Identify which cell holds the provided text, then report its (X, Y) central coordinate. 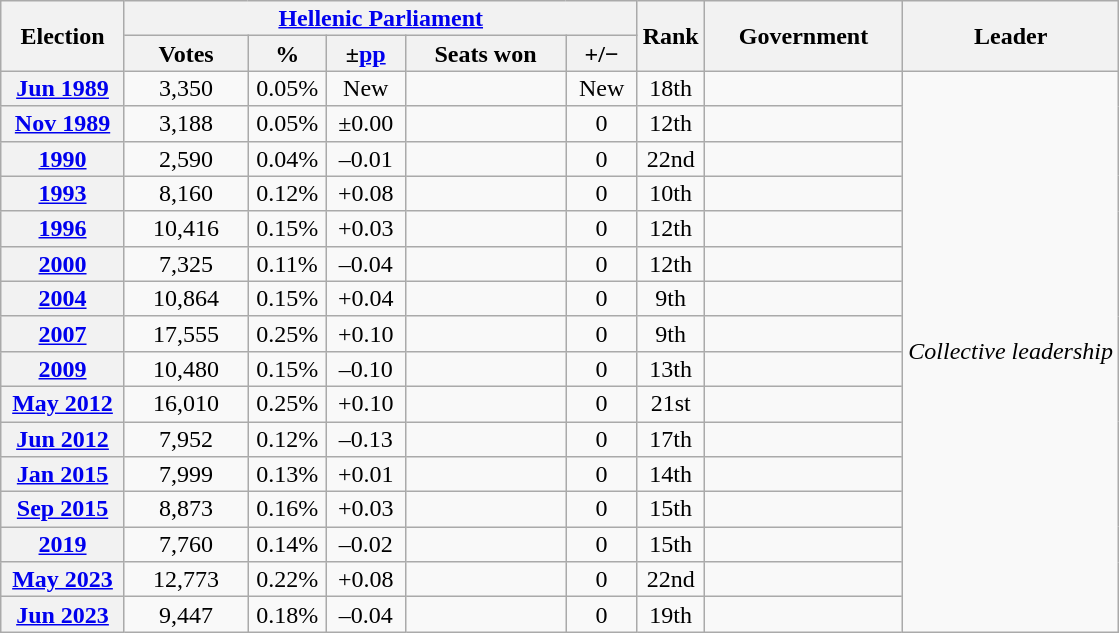
Jun 2012 (63, 440)
2004 (63, 298)
17,555 (186, 334)
13th (670, 368)
2009 (63, 368)
12,773 (186, 580)
2,590 (186, 158)
–0.10 (366, 368)
8,160 (186, 194)
Hellenic Parliament (380, 18)
–0.02 (366, 544)
+/− (602, 54)
10,416 (186, 228)
2007 (63, 334)
+0.01 (366, 474)
0.04% (288, 158)
7,325 (186, 264)
Jan 2015 (63, 474)
1990 (63, 158)
–0.13 (366, 440)
May 2023 (63, 580)
Jun 2023 (63, 614)
8,873 (186, 510)
0.14% (288, 544)
2019 (63, 544)
3,188 (186, 124)
Sep 2015 (63, 510)
19th (670, 614)
0.16% (288, 510)
–0.01 (366, 158)
2000 (63, 264)
Rank (670, 36)
1996 (63, 228)
±0.00 (366, 124)
0.22% (288, 580)
±pp (366, 54)
9,447 (186, 614)
Government (804, 36)
Collective leadership (1011, 352)
21st (670, 404)
7,760 (186, 544)
% (288, 54)
May 2012 (63, 404)
0.11% (288, 264)
3,350 (186, 88)
18th (670, 88)
+0.04 (366, 298)
Votes (186, 54)
Leader (1011, 36)
10,864 (186, 298)
0.13% (288, 474)
Jun 1989 (63, 88)
10th (670, 194)
Election (63, 36)
7,952 (186, 440)
10,480 (186, 368)
14th (670, 474)
7,999 (186, 474)
Seats won (486, 54)
Nov 1989 (63, 124)
16,010 (186, 404)
1993 (63, 194)
0.18% (288, 614)
17th (670, 440)
